Pinpoint the cell where the given text exists, returning its (X, Y) midpoint coordinate. 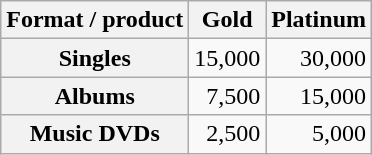
30,000 (319, 58)
Gold (228, 20)
Platinum (319, 20)
2,500 (228, 134)
Albums (95, 96)
Format / product (95, 20)
7,500 (228, 96)
Singles (95, 58)
Music DVDs (95, 134)
5,000 (319, 134)
